Provide the (X, Y) coordinate of the cell's center where the given text is located.  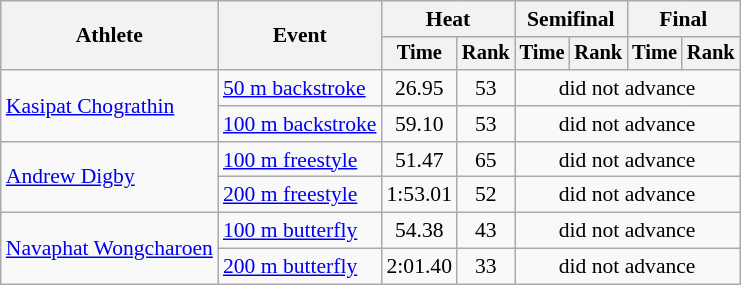
33 (486, 267)
59.10 (420, 124)
Semifinal (571, 19)
2:01.40 (420, 267)
100 m freestyle (300, 160)
26.95 (420, 88)
43 (486, 231)
54.38 (420, 231)
65 (486, 160)
52 (486, 195)
Final (683, 19)
50 m backstroke (300, 88)
100 m backstroke (300, 124)
Andrew Digby (110, 178)
200 m freestyle (300, 195)
200 m butterfly (300, 267)
Athlete (110, 36)
Event (300, 36)
1:53.01 (420, 195)
100 m butterfly (300, 231)
51.47 (420, 160)
Navaphat Wongcharoen (110, 248)
Kasipat Chograthin (110, 106)
Heat (448, 19)
